Identify which cell holds the provided text, then report its [X, Y] central coordinate. 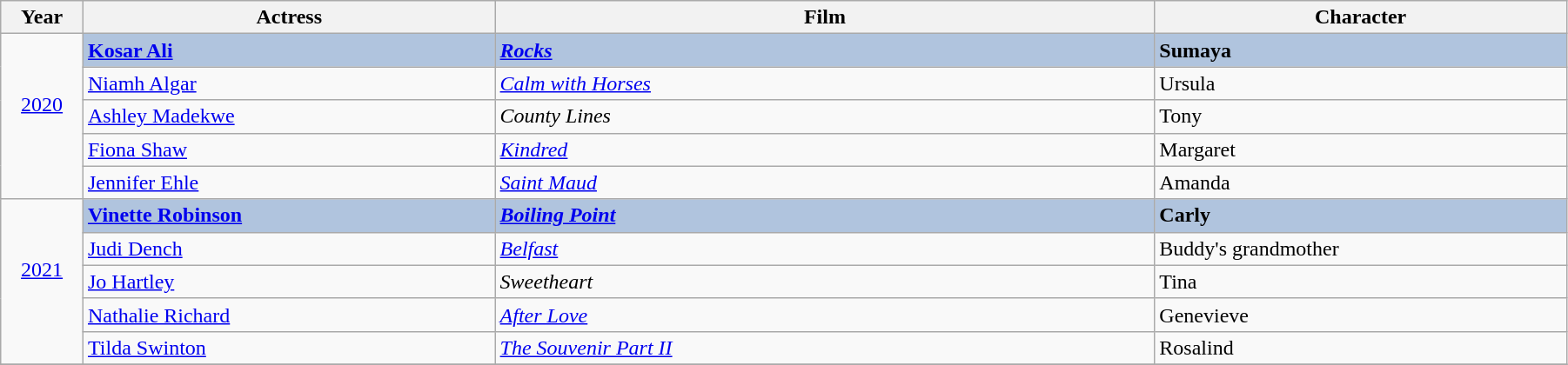
Niamh Algar [289, 83]
2020 [42, 116]
Kosar Ali [289, 50]
Nathalie Richard [289, 315]
Tony [1361, 116]
After Love [825, 315]
Belfast [825, 249]
Character [1361, 17]
2021 [42, 282]
Jo Hartley [289, 282]
Margaret [1361, 149]
Genevieve [1361, 315]
Fiona Shaw [289, 149]
Sweetheart [825, 282]
Vinette Robinson [289, 216]
Film [825, 17]
Rosalind [1361, 348]
County Lines [825, 116]
Kindred [825, 149]
Carly [1361, 216]
Year [42, 17]
Tilda Swinton [289, 348]
Sumaya [1361, 50]
Saint Maud [825, 182]
Buddy's grandmother [1361, 249]
Ashley Madekwe [289, 116]
Rocks [825, 50]
Amanda [1361, 182]
Jennifer Ehle [289, 182]
The Souvenir Part II [825, 348]
Actress [289, 17]
Boiling Point [825, 216]
Judi Dench [289, 249]
Ursula [1361, 83]
Calm with Horses [825, 83]
Tina [1361, 282]
